Capture the cell that displays the provided text and extract its (x, y) central coordinate. 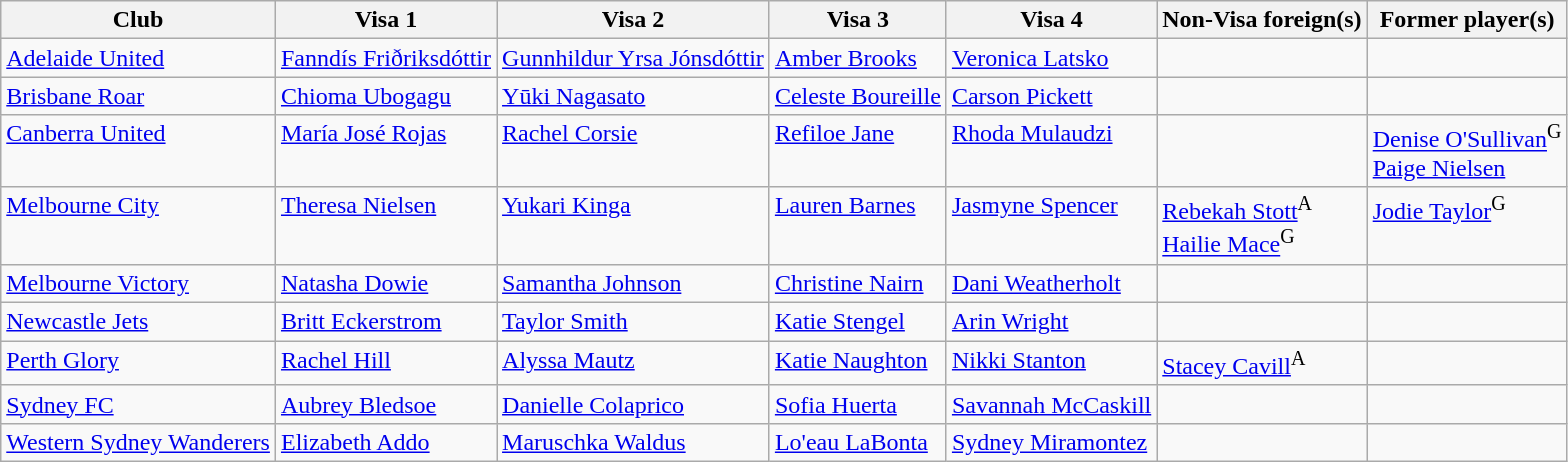
Visa 1 (386, 20)
Aubrey Bledsoe (386, 404)
Maruschka Waldus (634, 442)
Taylor Smith (634, 322)
Visa 3 (858, 20)
Rachel Corsie (634, 151)
Sofia Huerta (858, 404)
Lauren Barnes (858, 225)
Amber Brooks (858, 58)
María José Rojas (386, 151)
Newcastle Jets (138, 322)
Rachel Hill (386, 364)
Western Sydney Wanderers (138, 442)
Dani Weatherholt (1051, 284)
Adelaide United (138, 58)
Elizabeth Addo (386, 442)
Non-Visa foreign(s) (1262, 20)
Veronica Latsko (1051, 58)
Sydney FC (138, 404)
Rebekah StottA Hailie MaceG (1262, 225)
Chioma Ubogagu (386, 96)
Yukari Kinga (634, 225)
Samantha Johnson (634, 284)
Visa 2 (634, 20)
Arin Wright (1051, 322)
Jasmyne Spencer (1051, 225)
Katie Stengel (858, 322)
Stacey CavillA (1262, 364)
Nikki Stanton (1051, 364)
Britt Eckerstrom (386, 322)
Brisbane Roar (138, 96)
Canberra United (138, 151)
Rhoda Mulaudzi (1051, 151)
Danielle Colaprico (634, 404)
Perth Glory (138, 364)
Melbourne City (138, 225)
Gunnhildur Yrsa Jónsdóttir (634, 58)
Jodie TaylorG (1467, 225)
Yūki Nagasato (634, 96)
Fanndís Friðriksdóttir (386, 58)
Sydney Miramontez (1051, 442)
Christine Nairn (858, 284)
Celeste Boureille (858, 96)
Club (138, 20)
Refiloe Jane (858, 151)
Melbourne Victory (138, 284)
Carson Pickett (1051, 96)
Savannah McCaskill (1051, 404)
Alyssa Mautz (634, 364)
Theresa Nielsen (386, 225)
Denise O'SullivanG Paige Nielsen (1467, 151)
Katie Naughton (858, 364)
Former player(s) (1467, 20)
Visa 4 (1051, 20)
Lo'eau LaBonta (858, 442)
Natasha Dowie (386, 284)
